Find where the given text appears and provide that cell's center as [x, y] coordinate. 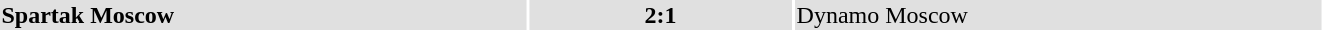
Dynamo Moscow [1058, 15]
2:1 [660, 15]
Spartak Moscow [263, 15]
